Return the (X, Y) coordinate for the center point of the cell that contains the specified text.  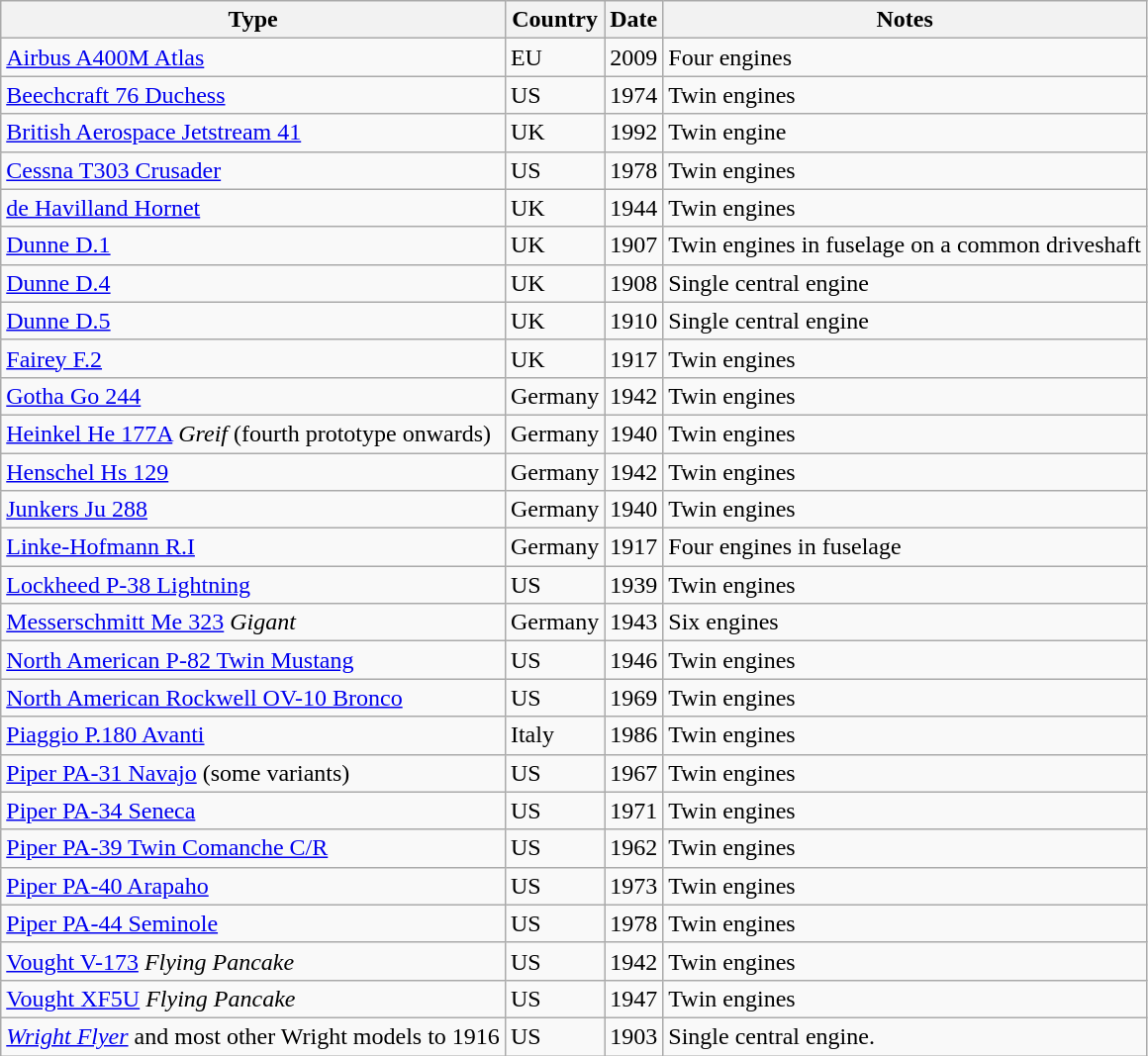
Twin engines in fuselage on a common driveshaft (905, 245)
1986 (633, 735)
Dunne D.4 (253, 283)
1974 (633, 95)
Henschel Hs 129 (253, 472)
Piper PA-34 Seneca (253, 811)
Twin engine (905, 133)
1992 (633, 133)
Wright Flyer and most other Wright models to 1916 (253, 1036)
1903 (633, 1036)
Type (253, 20)
Single central engine. (905, 1036)
EU (554, 57)
1910 (633, 321)
Piper PA-40 Arapaho (253, 886)
1967 (633, 773)
Linke-Hofmann R.I (253, 547)
1908 (633, 283)
Piaggio P.180 Avanti (253, 735)
British Aerospace Jetstream 41 (253, 133)
1944 (633, 208)
1969 (633, 698)
Fairey F.2 (253, 358)
North American P-82 Twin Mustang (253, 660)
Six engines (905, 623)
Beechcraft 76 Duchess (253, 95)
Messerschmitt Me 323 Gigant (253, 623)
Notes (905, 20)
Cessna T303 Crusader (253, 170)
North American Rockwell OV-10 Bronco (253, 698)
Vought V-173 Flying Pancake (253, 961)
1962 (633, 848)
Dunne D.1 (253, 245)
Piper PA-44 Seminole (253, 923)
1943 (633, 623)
2009 (633, 57)
Vought XF5U Flying Pancake (253, 999)
Airbus A400M Atlas (253, 57)
Dunne D.5 (253, 321)
1947 (633, 999)
1946 (633, 660)
Four engines (905, 57)
Piper PA-39 Twin Comanche C/R (253, 848)
de Havilland Hornet (253, 208)
1907 (633, 245)
Four engines in fuselage (905, 547)
Lockheed P-38 Lightning (253, 585)
1971 (633, 811)
Junkers Ju 288 (253, 510)
Gotha Go 244 (253, 396)
Piper PA-31 Navajo (some variants) (253, 773)
Italy (554, 735)
Heinkel He 177A Greif (fourth prototype onwards) (253, 433)
Country (554, 20)
Date (633, 20)
1939 (633, 585)
1973 (633, 886)
